Capture the cell that displays the provided text and extract its (X, Y) central coordinate. 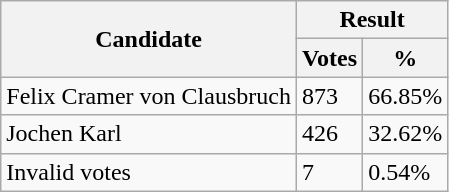
Felix Cramer von Clausbruch (149, 96)
Votes (329, 58)
426 (329, 134)
Jochen Karl (149, 134)
% (406, 58)
7 (329, 172)
Candidate (149, 39)
873 (329, 96)
0.54% (406, 172)
66.85% (406, 96)
Invalid votes (149, 172)
32.62% (406, 134)
Result (372, 20)
